Identify which cell holds the provided text, then report its [X, Y] central coordinate. 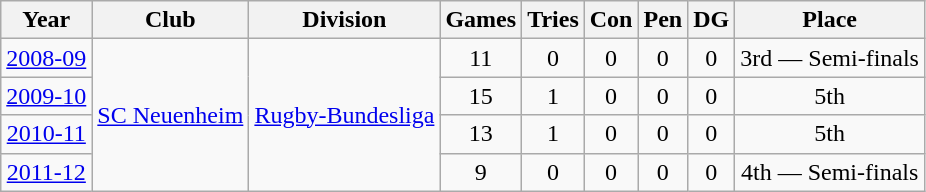
2011-12 [46, 172]
Division [344, 20]
Year [46, 20]
Pen [663, 20]
2010-11 [46, 134]
Con [611, 20]
13 [481, 134]
2009-10 [46, 96]
11 [481, 58]
Games [481, 20]
9 [481, 172]
Rugby-Bundesliga [344, 115]
Club [170, 20]
3rd — Semi-finals [830, 58]
SC Neuenheim [170, 115]
15 [481, 96]
4th — Semi-finals [830, 172]
DG [712, 20]
2008-09 [46, 58]
Tries [554, 20]
Place [830, 20]
